For the text-containing cell, return its midpoint in [x, y] coordinate format. 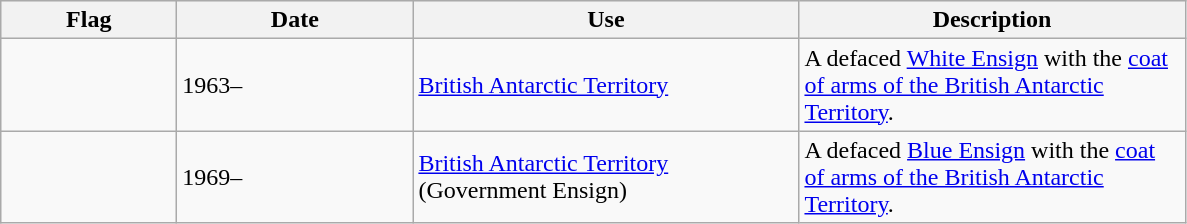
British Antarctic Territory [606, 85]
Date [295, 20]
Description [992, 20]
Use [606, 20]
British Antarctic Territory (Government Ensign) [606, 177]
1963– [295, 85]
1969– [295, 177]
Flag [89, 20]
A defaced White Ensign with the coat of arms of the British Antarctic Territory. [992, 85]
A defaced Blue Ensign with the coat of arms of the British Antarctic Territory. [992, 177]
